Detect which cell encompasses the target text, then output its (X, Y) center coordinate. 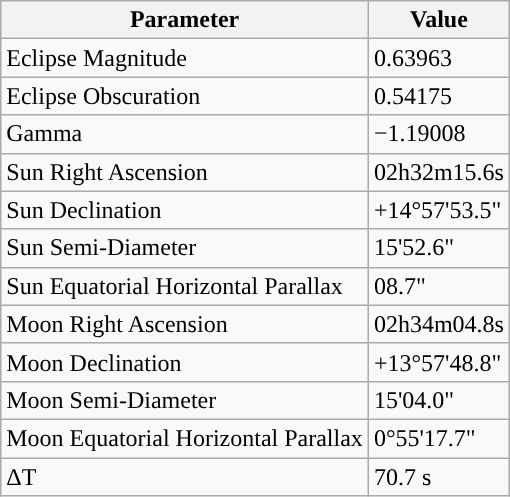
Eclipse Obscuration (185, 96)
Moon Declination (185, 362)
Parameter (185, 20)
Value (438, 20)
0°55'17.7" (438, 438)
Moon Right Ascension (185, 324)
02h34m04.8s (438, 324)
Sun Right Ascension (185, 172)
0.54175 (438, 96)
08.7" (438, 286)
+13°57'48.8" (438, 362)
Moon Equatorial Horizontal Parallax (185, 438)
Eclipse Magnitude (185, 58)
Sun Semi-Diameter (185, 248)
70.7 s (438, 477)
+14°57'53.5" (438, 210)
Sun Declination (185, 210)
Moon Semi-Diameter (185, 400)
02h32m15.6s (438, 172)
0.63963 (438, 58)
ΔT (185, 477)
Sun Equatorial Horizontal Parallax (185, 286)
−1.19008 (438, 134)
Gamma (185, 134)
15'52.6" (438, 248)
15'04.0" (438, 400)
